Pinpoint the cell where the given text exists, returning its (X, Y) midpoint coordinate. 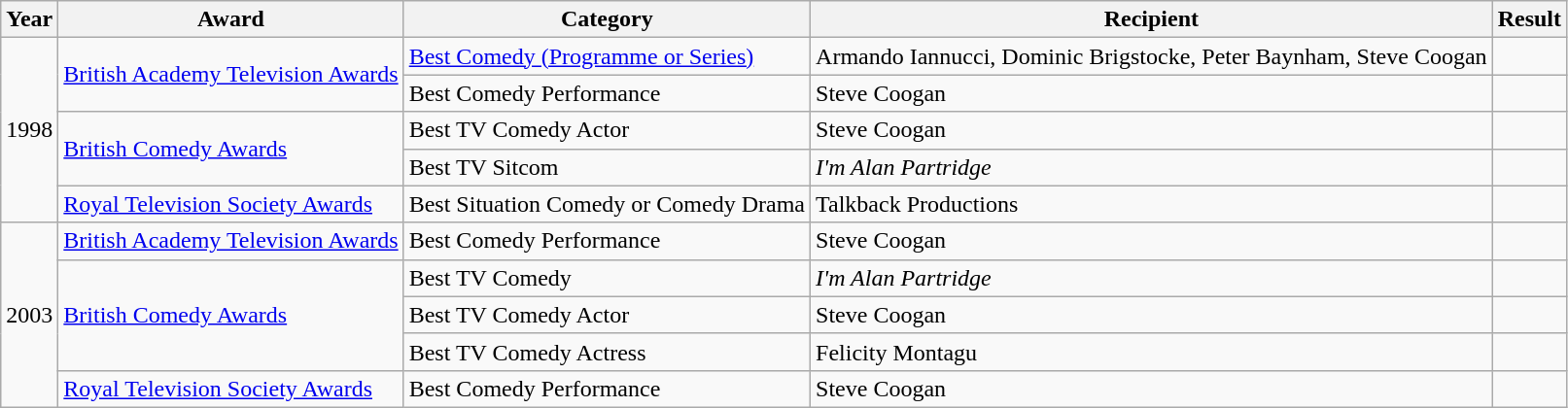
Result (1529, 19)
Best TV Comedy Actress (607, 352)
Category (607, 19)
Best Comedy (Programme or Series) (607, 56)
Talkback Productions (1152, 204)
Best TV Sitcom (607, 167)
Year (29, 19)
Felicity Montagu (1152, 352)
Recipient (1152, 19)
Best Situation Comedy or Comedy Drama (607, 204)
Award (231, 19)
Armando Iannucci, Dominic Brigstocke, Peter Baynham, Steve Coogan (1152, 56)
Best TV Comedy (607, 278)
2003 (29, 315)
1998 (29, 130)
